Identify which cell holds the provided text, then report its [x, y] central coordinate. 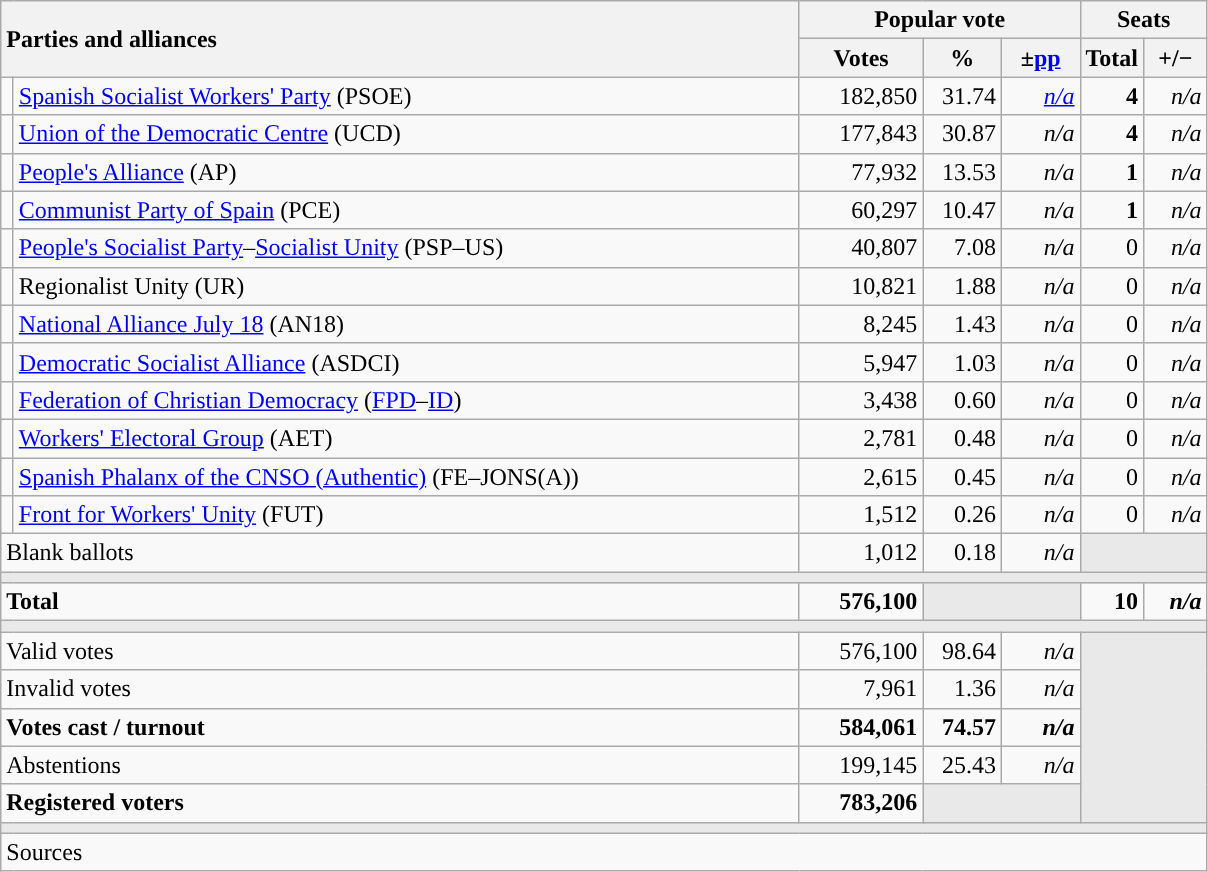
Valid votes [400, 651]
Democratic Socialist Alliance (ASDCI) [406, 362]
People's Socialist Party–Socialist Unity (PSP–US) [406, 248]
0.45 [962, 477]
% [962, 58]
25.43 [962, 765]
Communist Party of Spain (PCE) [406, 210]
2,781 [861, 438]
Popular vote [940, 20]
77,932 [861, 172]
Front for Workers' Unity (FUT) [406, 515]
2,615 [861, 477]
1.43 [962, 324]
Registered voters [400, 803]
±pp [1040, 58]
Spanish Phalanx of the CNSO (Authentic) (FE–JONS(A)) [406, 477]
0.26 [962, 515]
+/− [1176, 58]
74.57 [962, 727]
13.53 [962, 172]
Votes [861, 58]
30.87 [962, 134]
Federation of Christian Democracy (FPD–ID) [406, 400]
0.48 [962, 438]
10.47 [962, 210]
31.74 [962, 96]
Votes cast / turnout [400, 727]
7,961 [861, 689]
Blank ballots [400, 553]
182,850 [861, 96]
40,807 [861, 248]
98.64 [962, 651]
0.18 [962, 553]
8,245 [861, 324]
Workers' Electoral Group (AET) [406, 438]
10 [1112, 602]
Regionalist Unity (UR) [406, 286]
Invalid votes [400, 689]
1.88 [962, 286]
10,821 [861, 286]
783,206 [861, 803]
People's Alliance (AP) [406, 172]
1,512 [861, 515]
Union of the Democratic Centre (UCD) [406, 134]
7.08 [962, 248]
3,438 [861, 400]
Parties and alliances [400, 39]
Seats [1144, 20]
1.03 [962, 362]
199,145 [861, 765]
177,843 [861, 134]
Abstentions [400, 765]
Spanish Socialist Workers' Party (PSOE) [406, 96]
60,297 [861, 210]
584,061 [861, 727]
5,947 [861, 362]
0.60 [962, 400]
1,012 [861, 553]
Sources [604, 852]
National Alliance July 18 (AN18) [406, 324]
1.36 [962, 689]
